Capture the cell that displays the provided text and extract its (x, y) central coordinate. 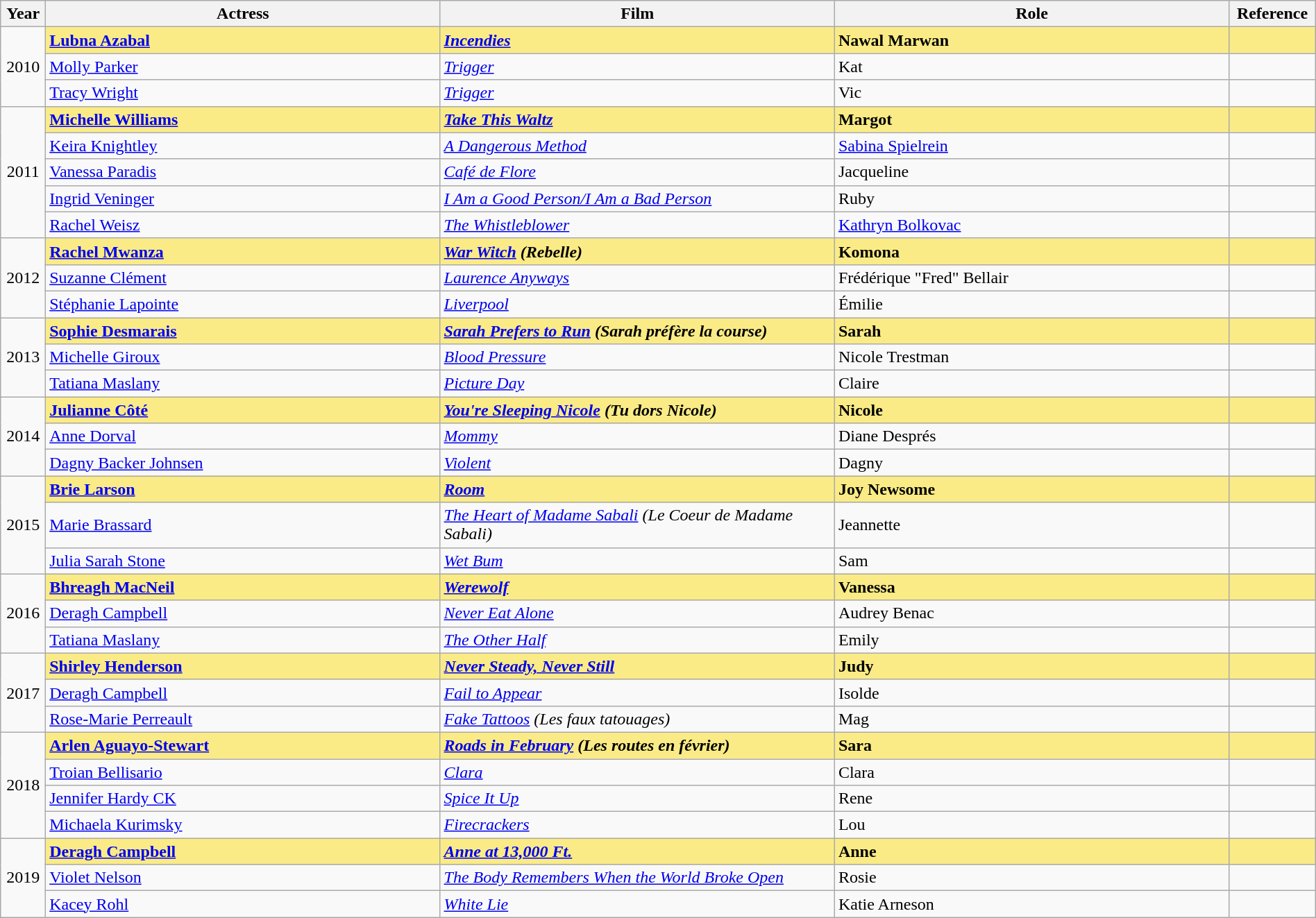
Werewolf (637, 587)
Roads in February (Les routes en février) (637, 745)
2017 (24, 692)
Joy Newsome (1031, 489)
Nawal Marwan (1031, 40)
2011 (24, 172)
Arlen Aguayo-Stewart (243, 745)
Katie Arneson (1031, 904)
Vanessa Paradis (243, 172)
Judy (1031, 666)
Michelle Williams (243, 119)
Sara (1031, 745)
Violet Nelson (243, 878)
Audrey Benac (1031, 613)
Mag (1031, 719)
Blood Pressure (637, 357)
Violent (637, 463)
Rachel Mwanza (243, 251)
Never Eat Alone (637, 613)
Ruby (1031, 198)
Diane Després (1031, 436)
Fake Tattoos (Les faux tatouages) (637, 719)
Never Steady, Never Still (637, 666)
Rose-Marie Perreault (243, 719)
Role (1031, 14)
Julia Sarah Stone (243, 561)
Anne (1031, 851)
The Body Remembers When the World Broke Open (637, 878)
Wet Bum (637, 561)
Molly Parker (243, 67)
Incendies (637, 40)
2013 (24, 357)
Kathryn Bolkovac (1031, 225)
Kacey Rohl (243, 904)
Sarah Prefers to Run (Sarah préfère la course) (637, 331)
2014 (24, 436)
Margot (1031, 119)
Tracy Wright (243, 93)
2019 (24, 878)
Stéphanie Lapointe (243, 304)
Sophie Desmarais (243, 331)
The Heart of Madame Sabali (Le Coeur de Madame Sabali) (637, 525)
Isolde (1031, 692)
Marie Brassard (243, 525)
2016 (24, 613)
2018 (24, 785)
Claire (1031, 384)
Sarah (1031, 331)
Rosie (1031, 878)
2015 (24, 525)
Room (637, 489)
A Dangerous Method (637, 146)
Sam (1031, 561)
Émilie (1031, 304)
Lubna Azabal (243, 40)
Reference (1273, 14)
Lou (1031, 825)
Dagny (1031, 463)
War Witch (Rebelle) (637, 251)
Film (637, 14)
Anne at 13,000 Ft. (637, 851)
I Am a Good Person/I Am a Bad Person (637, 198)
Suzanne Clément (243, 278)
Frédérique "Fred" Bellair (1031, 278)
Nicole (1031, 410)
Jacqueline (1031, 172)
Jennifer Hardy CK (243, 799)
Keira Knightley (243, 146)
Liverpool (637, 304)
The Other Half (637, 640)
Spice It Up (637, 799)
Fail to Appear (637, 692)
White Lie (637, 904)
The Whistleblower (637, 225)
Michaela Kurimsky (243, 825)
Nicole Trestman (1031, 357)
Rene (1031, 799)
Komona (1031, 251)
Michelle Giroux (243, 357)
2012 (24, 278)
Mommy (637, 436)
Bhreagh MacNeil (243, 587)
Brie Larson (243, 489)
Ingrid Veninger (243, 198)
Troian Bellisario (243, 772)
Emily (1031, 640)
Kat (1031, 67)
Year (24, 14)
Firecrackers (637, 825)
Café de Flore (637, 172)
Julianne Côté (243, 410)
Jeannette (1031, 525)
Take This Waltz (637, 119)
You're Sleeping Nicole (Tu dors Nicole) (637, 410)
Vanessa (1031, 587)
2010 (24, 67)
Shirley Henderson (243, 666)
Dagny Backer Johnsen (243, 463)
Actress (243, 14)
Anne Dorval (243, 436)
Picture Day (637, 384)
Laurence Anyways (637, 278)
Sabina Spielrein (1031, 146)
Rachel Weisz (243, 225)
Vic (1031, 93)
